For the text-containing cell, return its midpoint in [x, y] coordinate format. 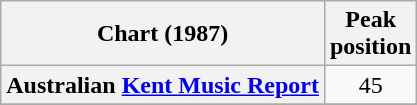
Peakposition [370, 34]
Chart (1987) [163, 34]
Australian Kent Music Report [163, 85]
45 [370, 85]
